Capture the cell that displays the provided text and extract its (X, Y) central coordinate. 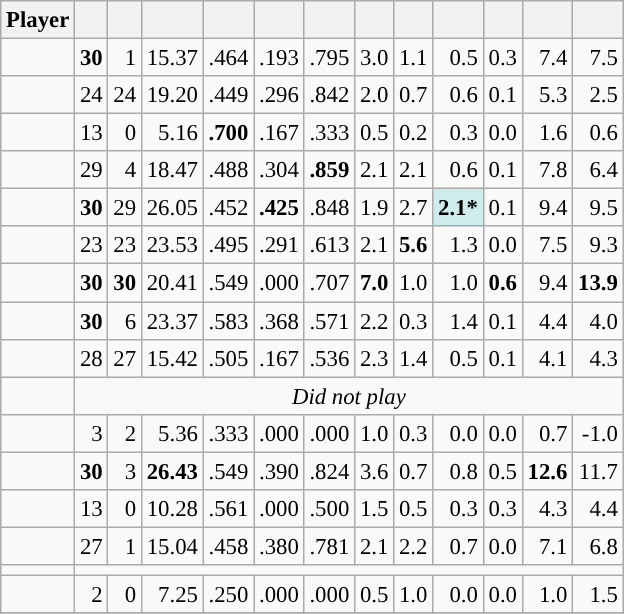
3.0 (374, 58)
7.4 (547, 58)
.505 (228, 358)
.495 (228, 245)
.824 (329, 471)
15.04 (172, 546)
2.1* (458, 208)
.425 (279, 208)
.500 (329, 509)
.193 (279, 58)
26.05 (172, 208)
20.41 (172, 283)
2.3 (374, 358)
.613 (329, 245)
.781 (329, 546)
.380 (279, 546)
.458 (228, 546)
.452 (228, 208)
.464 (228, 58)
.848 (329, 208)
.583 (228, 321)
2.5 (598, 95)
.291 (279, 245)
.296 (279, 95)
12.6 (547, 471)
7.25 (172, 594)
4.0 (598, 321)
0.8 (458, 471)
2.0 (374, 95)
23.37 (172, 321)
Did not play (350, 396)
26.43 (172, 471)
9.3 (598, 245)
.536 (329, 358)
.304 (279, 170)
5.3 (547, 95)
11.7 (598, 471)
13.9 (598, 283)
3.6 (374, 471)
.488 (228, 170)
1.3 (458, 245)
2.7 (414, 208)
7.1 (547, 546)
18.47 (172, 170)
15.42 (172, 358)
4.1 (547, 358)
.700 (228, 133)
0.2 (414, 133)
1.6 (547, 133)
.250 (228, 594)
-1.0 (598, 433)
23.53 (172, 245)
28 (92, 358)
.795 (329, 58)
19.20 (172, 95)
1.9 (374, 208)
5.6 (414, 245)
7.8 (547, 170)
.859 (329, 170)
6 (124, 321)
6.8 (598, 546)
.390 (279, 471)
.571 (329, 321)
5.16 (172, 133)
4 (124, 170)
7.0 (374, 283)
.561 (228, 509)
10.28 (172, 509)
1.1 (414, 58)
.449 (228, 95)
.842 (329, 95)
.707 (329, 283)
Player (38, 20)
15.37 (172, 58)
5.36 (172, 433)
.368 (279, 321)
6.4 (598, 170)
9.5 (598, 208)
